Return [X, Y] of the center of cell containing provided text 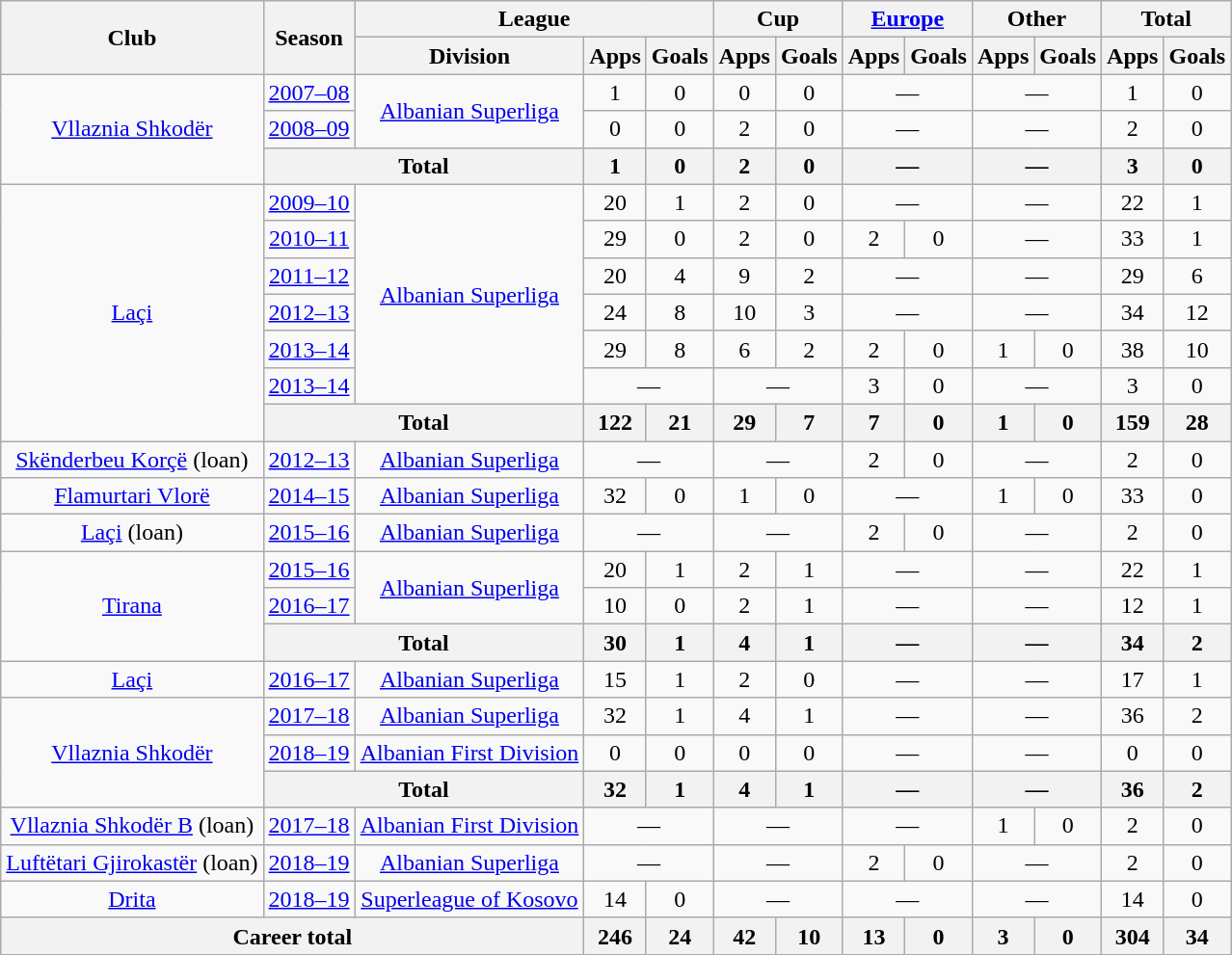
2010–11 [308, 239]
Other [1036, 19]
2014–15 [308, 496]
Cup [778, 19]
9 [744, 276]
122 [615, 422]
Flamurtari Vlorë [132, 496]
38 [1133, 349]
Division [469, 56]
304 [1133, 936]
Tirana [132, 606]
15 [615, 679]
17 [1133, 679]
Drita [132, 899]
Club [132, 38]
42 [744, 936]
Season [308, 38]
Luftëtari Gjirokastër (loan) [132, 862]
Laçi (loan) [132, 533]
Superleague of Kosovo [469, 899]
246 [615, 936]
2009–10 [308, 202]
Career total [293, 936]
21 [680, 422]
Skënderbeu Korçë (loan) [132, 460]
2007–08 [308, 93]
League [534, 19]
13 [873, 936]
Vllaznia Shkodër B (loan) [132, 826]
2008–09 [308, 129]
30 [615, 643]
2011–12 [308, 276]
28 [1197, 422]
Europe [907, 19]
159 [1133, 422]
